Scan for the cell matching the given text and deliver its [X, Y] coordinate at center. 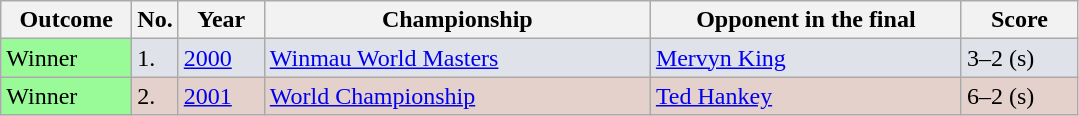
Mervyn King [806, 58]
3–2 (s) [1019, 58]
2001 [221, 96]
Score [1019, 20]
Ted Hankey [806, 96]
2000 [221, 58]
6–2 (s) [1019, 96]
Championship [457, 20]
Winmau World Masters [457, 58]
Outcome [66, 20]
2. [155, 96]
World Championship [457, 96]
1. [155, 58]
Opponent in the final [806, 20]
Year [221, 20]
No. [155, 20]
